Scan for the cell matching the given text and deliver its (X, Y) coordinate at center. 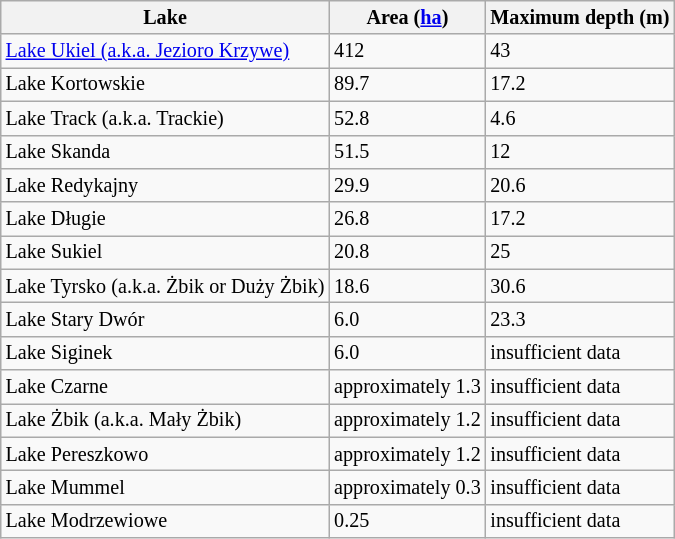
29.9 (407, 186)
Lake Czarne (166, 387)
43 (580, 51)
Lake Stary Dwór (166, 320)
Lake Track (a.k.a. Trackie) (166, 118)
89.7 (407, 85)
12 (580, 152)
4.6 (580, 118)
Lake Tyrsko (a.k.a. Żbik or Duży Żbik) (166, 286)
20.6 (580, 186)
Lake Żbik (a.k.a. Mały Żbik) (166, 421)
Lake Redykajny (166, 186)
25 (580, 253)
approximately 1.3 (407, 387)
26.8 (407, 219)
Lake Skanda (166, 152)
Lake Kortowskie (166, 85)
20.8 (407, 253)
Area (ha) (407, 18)
23.3 (580, 320)
Lake Mummel (166, 488)
412 (407, 51)
18.6 (407, 286)
Lake Sukiel (166, 253)
Lake Modrzewiowe (166, 521)
52.8 (407, 118)
0.25 (407, 521)
30.6 (580, 286)
approximately 0.3 (407, 488)
Lake Siginek (166, 353)
51.5 (407, 152)
Lake Ukiel (a.k.a. Jezioro Krzywe) (166, 51)
Maximum depth (m) (580, 18)
Lake (166, 18)
Lake Długie (166, 219)
Lake Pereszkowo (166, 454)
